Provide the (x, y) coordinate of the cell's center where the given text is located.  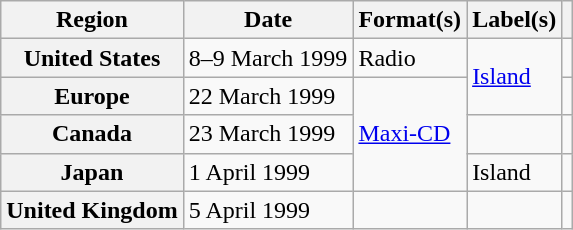
Europe (92, 96)
Canada (92, 134)
Format(s) (410, 20)
Maxi-CD (410, 134)
Label(s) (514, 20)
5 April 1999 (268, 210)
8–9 March 1999 (268, 58)
1 April 1999 (268, 172)
United Kingdom (92, 210)
United States (92, 58)
Date (268, 20)
23 March 1999 (268, 134)
Region (92, 20)
Japan (92, 172)
Radio (410, 58)
22 March 1999 (268, 96)
